Determine the [x, y] coordinate at the center of the cell enclosing the given text.  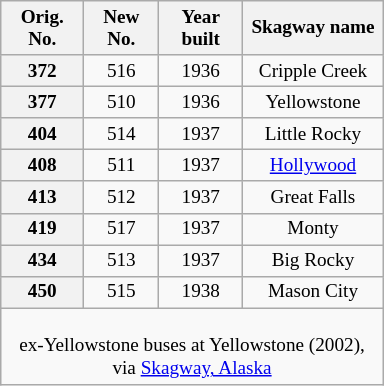
512 [122, 197]
Skagway name [314, 28]
515 [122, 292]
419 [42, 229]
Yellowstone [314, 102]
Year built [201, 28]
Orig. No. [42, 28]
Big Rocky [314, 261]
Mason City [314, 292]
Monty [314, 229]
ex-Yellowstone buses at Yellowstone (2002), via Skagway, Alaska [192, 346]
434 [42, 261]
Hollywood [314, 166]
1938 [201, 292]
408 [42, 166]
372 [42, 71]
Great Falls [314, 197]
516 [122, 71]
513 [122, 261]
510 [122, 102]
377 [42, 102]
404 [42, 134]
Cripple Creek [314, 71]
413 [42, 197]
450 [42, 292]
Little Rocky [314, 134]
New No. [122, 28]
514 [122, 134]
511 [122, 166]
517 [122, 229]
